Find where the given text appears and provide that cell's center as [X, Y] coordinate. 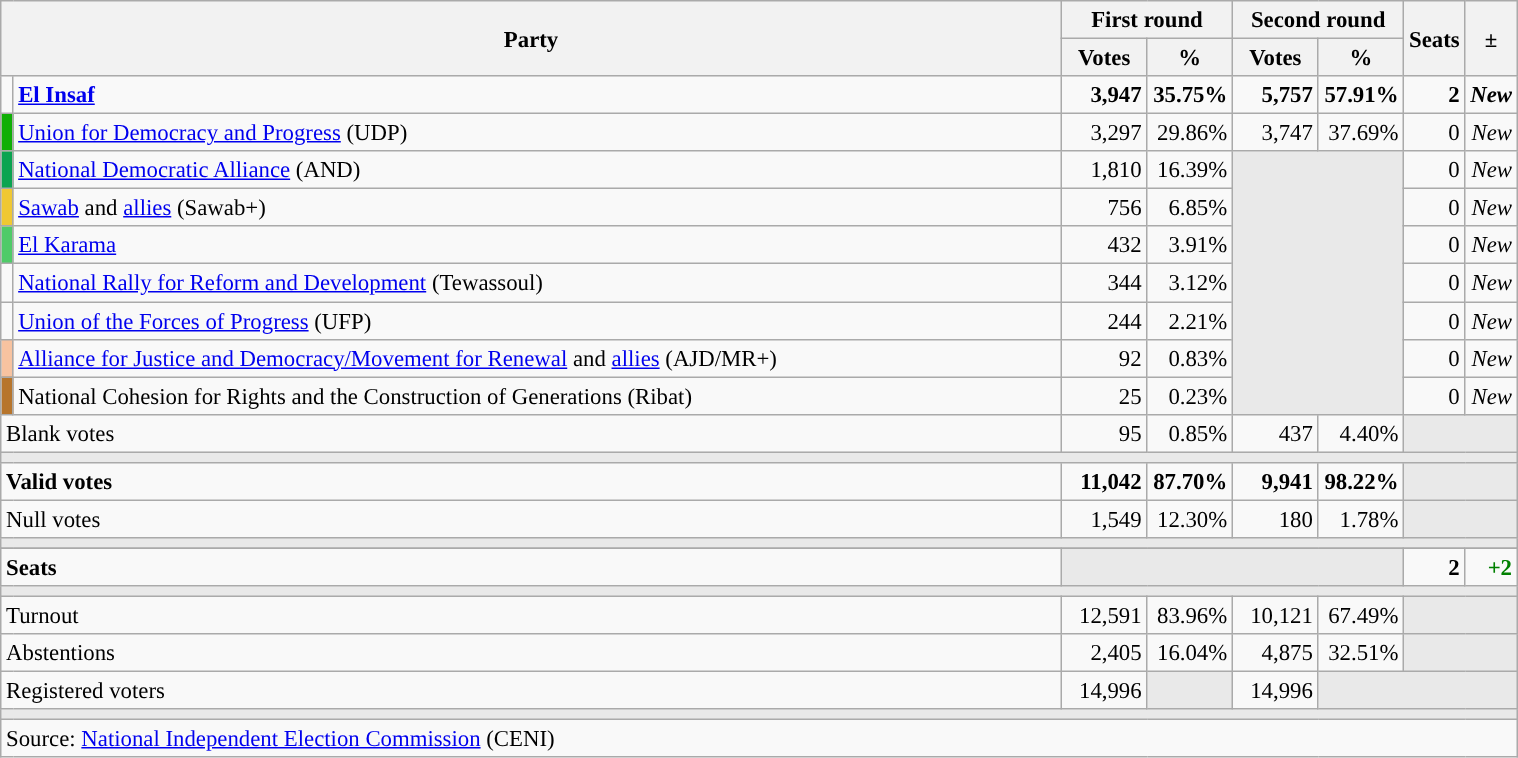
1,810 [1104, 170]
National Cohesion for Rights and the Construction of Generations (Ribat) [537, 396]
3,947 [1104, 95]
16.04% [1190, 653]
16.39% [1190, 170]
95 [1104, 433]
+2 [1491, 567]
2,405 [1104, 653]
4,875 [1276, 653]
9,941 [1276, 482]
Party [532, 38]
Source: National Independent Election Commission (CENI) [760, 739]
Turnout [532, 616]
Valid votes [532, 482]
El Karama [537, 245]
Second round [1318, 20]
12,591 [1104, 616]
12.30% [1190, 519]
Alliance for Justice and Democracy/Movement for Renewal and allies (AJD/MR+) [537, 358]
3,747 [1276, 133]
1.78% [1361, 519]
Abstentions [532, 653]
87.70% [1190, 482]
Null votes [532, 519]
4.40% [1361, 433]
0.23% [1190, 396]
3,297 [1104, 133]
3.91% [1190, 245]
1,549 [1104, 519]
0.83% [1190, 358]
98.22% [1361, 482]
35.75% [1190, 95]
244 [1104, 321]
344 [1104, 283]
6.85% [1190, 208]
Blank votes [532, 433]
Union of the Forces of Progress (UFP) [537, 321]
437 [1276, 433]
432 [1104, 245]
First round [1146, 20]
11,042 [1104, 482]
756 [1104, 208]
0.85% [1190, 433]
37.69% [1361, 133]
El Insaf [537, 95]
32.51% [1361, 653]
2.21% [1190, 321]
National Democratic Alliance (AND) [537, 170]
180 [1276, 519]
25 [1104, 396]
Sawab and allies (Sawab+) [537, 208]
National Rally for Reform and Development (Tewassoul) [537, 283]
29.86% [1190, 133]
92 [1104, 358]
83.96% [1190, 616]
10,121 [1276, 616]
67.49% [1361, 616]
Union for Democracy and Progress (UDP) [537, 133]
5,757 [1276, 95]
Registered voters [532, 691]
57.91% [1361, 95]
3.12% [1190, 283]
± [1491, 38]
